Locate the cell with the specified text and output its (X, Y) center coordinate. 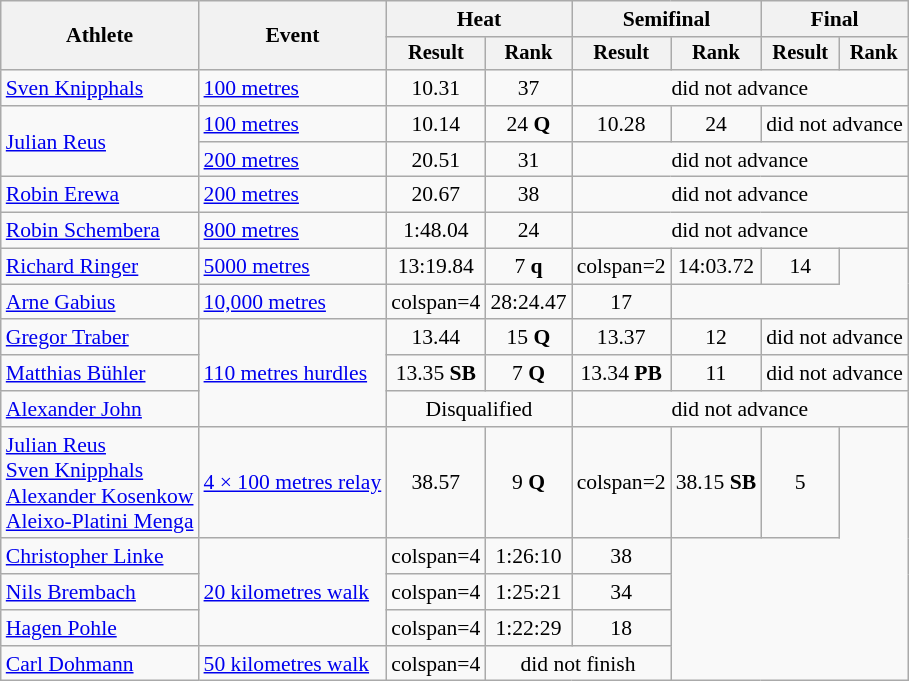
17 (622, 302)
5 (800, 483)
1:48.04 (436, 231)
Heat (478, 19)
24 Q (528, 124)
5000 metres (293, 267)
1:22:29 (528, 628)
Final (834, 19)
Richard Ringer (100, 267)
11 (716, 373)
10.28 (622, 124)
14 (800, 267)
31 (528, 160)
Nils Brembach (100, 592)
110 metres hurdles (293, 374)
28:24.47 (528, 302)
13.35 SB (436, 373)
13.44 (436, 338)
Matthias Bühler (100, 373)
Christopher Linke (100, 557)
10.14 (436, 124)
18 (622, 628)
Sven Knipphals (100, 88)
13.37 (622, 338)
7 q (528, 267)
14:03.72 (716, 267)
4 × 100 metres relay (293, 483)
10.31 (436, 88)
20.67 (436, 195)
12 (716, 338)
Event (293, 36)
Arne Gabius (100, 302)
Athlete (100, 36)
1:25:21 (528, 592)
Disqualified (478, 409)
13:19.84 (436, 267)
800 metres (293, 231)
9 Q (528, 483)
1:26:10 (528, 557)
38.57 (436, 483)
Robin Erewa (100, 195)
Julian ReusSven KnipphalsAlexander KosenkowAleixo-Platini Menga (100, 483)
15 Q (528, 338)
Julian Reus (100, 142)
20 kilometres walk (293, 592)
Robin Schembera (100, 231)
37 (528, 88)
38.15 SB (716, 483)
10,000 metres (293, 302)
Hagen Pohle (100, 628)
13.34 PB (622, 373)
Alexander John (100, 409)
7 Q (528, 373)
34 (622, 592)
Semifinal (667, 19)
Gregor Traber (100, 338)
20.51 (436, 160)
